Capture the cell that displays the provided text and extract its (X, Y) central coordinate. 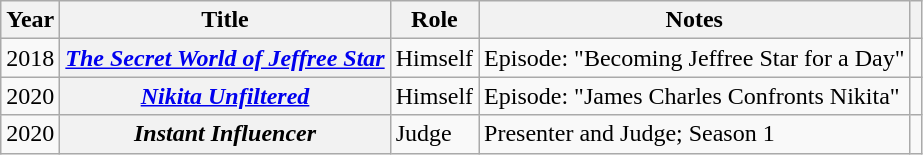
The Secret World of Jeffree Star (225, 58)
Instant Influencer (225, 134)
Role (434, 20)
Title (225, 20)
Nikita Unfiltered (225, 96)
Judge (434, 134)
Notes (694, 20)
2018 (30, 58)
Episode: "James Charles Confronts Nikita" (694, 96)
Year (30, 20)
Presenter and Judge; Season 1 (694, 134)
Episode: "Becoming Jeffree Star for a Day" (694, 58)
